Extract the (x, y) coordinate from the center of the cell holding the provided text.  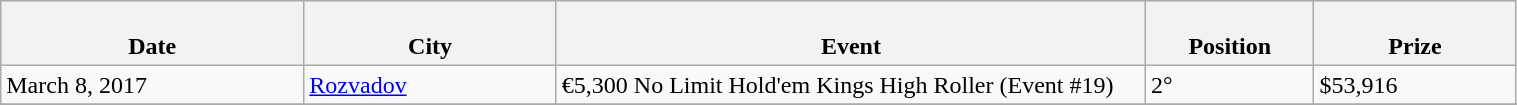
Prize (1415, 34)
Event (850, 34)
Rozvadov (430, 85)
Position (1230, 34)
2° (1230, 85)
City (430, 34)
$53,916 (1415, 85)
March 8, 2017 (152, 85)
Date (152, 34)
€5,300 No Limit Hold'em Kings High Roller (Event #19) (850, 85)
